For the text-containing cell, return its midpoint in [x, y] coordinate format. 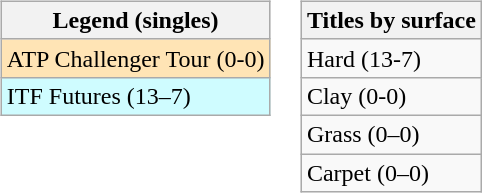
Hard (13-7) [391, 58]
Carpet (0–0) [391, 173]
ITF Futures (13–7) [136, 96]
Clay (0-0) [391, 96]
Grass (0–0) [391, 134]
Legend (singles) [136, 20]
Titles by surface [391, 20]
ATP Challenger Tour (0-0) [136, 58]
